Determine the [x, y] coordinate at the center of the cell enclosing the given text.  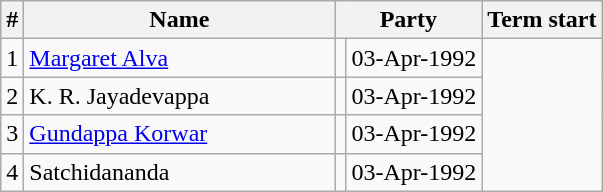
# [12, 20]
1 [12, 58]
Name [180, 20]
Term start [542, 20]
3 [12, 134]
K. R. Jayadevappa [180, 96]
4 [12, 172]
Party [408, 20]
Gundappa Korwar [180, 134]
2 [12, 96]
Satchidananda [180, 172]
Margaret Alva [180, 58]
